Return [X, Y] of the center of cell containing provided text 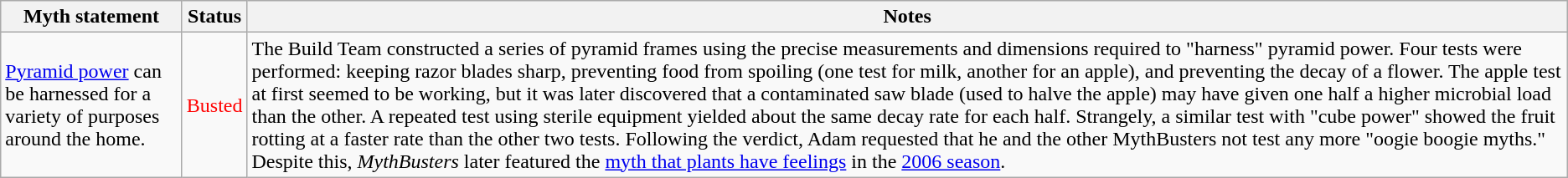
Pyramid power can be harnessed for a variety of purposes around the home. [92, 105]
Status [214, 17]
Myth statement [92, 17]
Busted [214, 105]
Notes [907, 17]
